For the text-containing cell, return its midpoint in (X, Y) coordinate format. 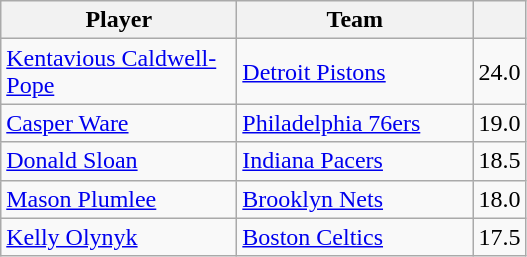
Brooklyn Nets (355, 199)
Kentavious Caldwell-Pope (119, 72)
Team (355, 20)
Detroit Pistons (355, 72)
Indiana Pacers (355, 161)
24.0 (500, 72)
19.0 (500, 123)
Boston Celtics (355, 237)
Mason Plumlee (119, 199)
Philadelphia 76ers (355, 123)
Donald Sloan (119, 161)
Player (119, 20)
Kelly Olynyk (119, 237)
18.5 (500, 161)
17.5 (500, 237)
Casper Ware (119, 123)
18.0 (500, 199)
